Capture the cell that displays the provided text and extract its [X, Y] central coordinate. 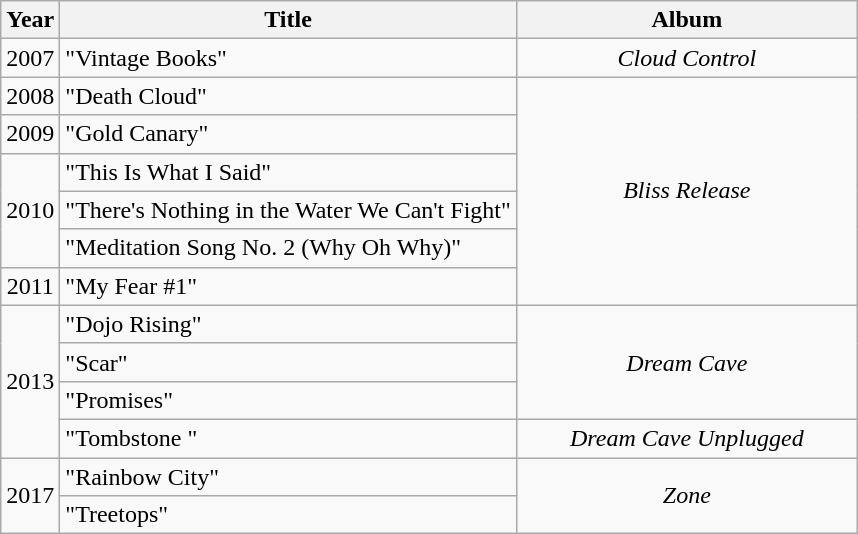
Year [30, 20]
Dream Cave [686, 362]
"Vintage Books" [288, 58]
"There's Nothing in the Water We Can't Fight" [288, 210]
Album [686, 20]
2011 [30, 286]
Cloud Control [686, 58]
"Meditation Song No. 2 (Why Oh Why)" [288, 248]
Dream Cave Unplugged [686, 438]
"My Fear #1" [288, 286]
"Gold Canary" [288, 134]
"Death Cloud" [288, 96]
2017 [30, 496]
2013 [30, 381]
Zone [686, 496]
"Dojo Rising" [288, 324]
"This Is What I Said" [288, 172]
Bliss Release [686, 191]
2009 [30, 134]
2008 [30, 96]
"Promises" [288, 400]
"Rainbow City" [288, 477]
"Treetops" [288, 515]
"Scar" [288, 362]
Title [288, 20]
2007 [30, 58]
"Tombstone " [288, 438]
2010 [30, 210]
